Detect which cell encompasses the target text, then output its (X, Y) center coordinate. 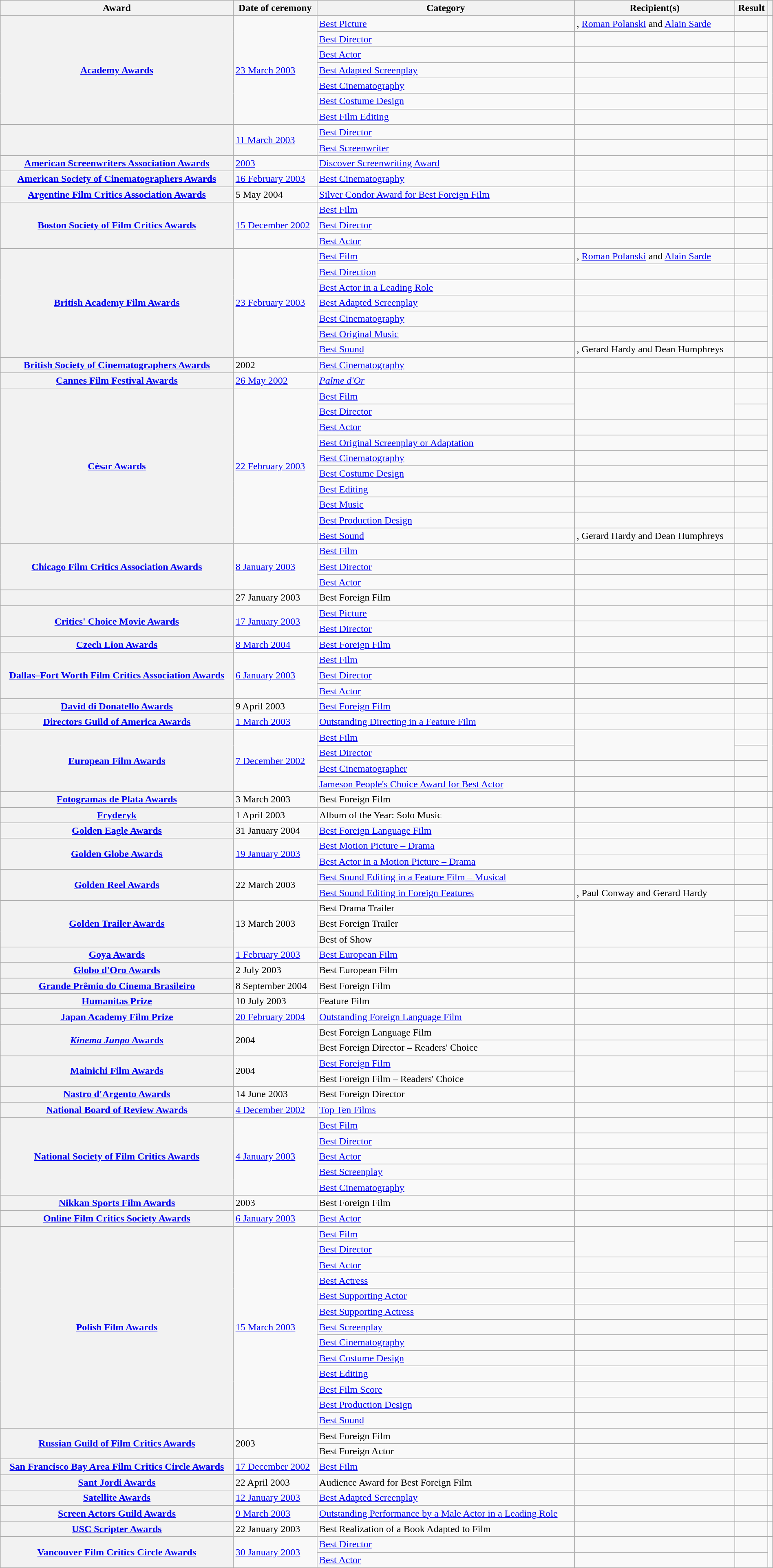
Japan Academy Film Prize (117, 1017)
Online Film Critics Society Awards (117, 1219)
Best Supporting Actress (446, 1312)
European Film Awards (117, 761)
Vancouver Film Critics Circle Awards (117, 1552)
American Screenwriters Association Awards (117, 163)
Best Foreign Director (446, 1094)
Screen Actors Guild Awards (117, 1513)
Czech Lion Awards (117, 644)
David di Donatello Awards (117, 707)
Nastro d'Argento Awards (117, 1094)
Dallas–Fort Worth Film Critics Association Awards (117, 675)
Directors Guild of America Awards (117, 722)
26 May 2002 (275, 380)
13 March 2003 (275, 923)
Critics' Choice Movie Awards (117, 621)
Best Motion Picture – Drama (446, 846)
22 April 2003 (275, 1482)
Silver Condor Award for Best Foreign Film (446, 194)
Nikkan Sports Film Awards (117, 1203)
Golden Reel Awards (117, 885)
Outstanding Performance by a Male Actor in a Leading Role (446, 1513)
Audience Award for Best Foreign Film (446, 1482)
Mainichi Film Awards (117, 1071)
9 April 2003 (275, 707)
British Academy Film Awards (117, 303)
22 February 2003 (275, 466)
British Society of Cinematographers Awards (117, 365)
Golden Trailer Awards (117, 923)
Sant Jordi Awards (117, 1482)
4 December 2002 (275, 1110)
Humanitas Prize (117, 1001)
1 March 2003 (275, 722)
USC Scripter Awards (117, 1529)
Palme d'Or (446, 380)
National Board of Review Awards (117, 1110)
Best Supporting Actor (446, 1296)
11 March 2003 (275, 140)
Date of ceremony (275, 8)
Best Drama Trailer (446, 908)
Jameson People's Choice Award for Best Actor (446, 784)
23 February 2003 (275, 303)
Best Foreign Director – Readers' Choice (446, 1048)
Best Foreign Trailer (446, 923)
5 May 2004 (275, 194)
Best Sound Editing in a Feature Film – Musical (446, 877)
1 February 2003 (275, 955)
Best Foreign Film – Readers' Choice (446, 1079)
Best Realization of a Book Adapted to Film (446, 1529)
15 December 2002 (275, 225)
Category (446, 8)
Best of Show (446, 939)
Globo d'Oro Awards (117, 970)
Cannes Film Festival Awards (117, 380)
San Francisco Bay Area Film Critics Circle Awards (117, 1467)
Discover Screenwriting Award (446, 163)
12 January 2003 (275, 1498)
Best Direction (446, 272)
Satellite Awards (117, 1498)
3 March 2003 (275, 799)
Best Foreign Actor (446, 1451)
2002 (275, 365)
Academy Awards (117, 70)
, Paul Conway and Gerard Hardy (655, 892)
Russian Guild of Film Critics Awards (117, 1443)
Goya Awards (117, 955)
Album of the Year: Solo Music (446, 815)
Best Screenwriter (446, 148)
Best Music (446, 505)
8 September 2004 (275, 986)
Award (117, 8)
Golden Eagle Awards (117, 830)
14 June 2003 (275, 1094)
Outstanding Foreign Language Film (446, 1017)
17 January 2003 (275, 621)
National Society of Film Critics Awards (117, 1156)
Argentine Film Critics Association Awards (117, 194)
Fotogramas de Plata Awards (117, 799)
Grande Prêmio do Cinema Brasileiro (117, 986)
Best Original Music (446, 334)
22 March 2003 (275, 885)
23 March 2003 (275, 70)
American Society of Cinematographers Awards (117, 179)
17 December 2002 (275, 1467)
Chicago Film Critics Association Awards (117, 567)
8 January 2003 (275, 567)
Feature Film (446, 1001)
Kinema Junpo Awards (117, 1040)
30 January 2003 (275, 1552)
Best Sound Editing in Foreign Features (446, 892)
Polish Film Awards (117, 1327)
1 April 2003 (275, 815)
Recipient(s) (655, 8)
9 March 2003 (275, 1513)
César Awards (117, 466)
15 March 2003 (275, 1327)
Fryderyk (117, 815)
Best Actor in a Leading Role (446, 287)
Best Cinematographer (446, 769)
Boston Society of Film Critics Awards (117, 225)
20 February 2004 (275, 1017)
22 January 2003 (275, 1529)
Best Film Score (446, 1389)
Best Actor in a Motion Picture – Drama (446, 861)
27 January 2003 (275, 598)
Golden Globe Awards (117, 854)
2 July 2003 (275, 970)
4 January 2003 (275, 1156)
Result (751, 8)
Best Actress (446, 1281)
Outstanding Directing in a Feature Film (446, 722)
31 January 2004 (275, 830)
10 July 2003 (275, 1001)
16 February 2003 (275, 179)
Best Film Editing (446, 117)
Best Original Screenplay or Adaptation (446, 442)
Top Ten Films (446, 1110)
7 December 2002 (275, 761)
8 March 2004 (275, 644)
19 January 2003 (275, 854)
